For the text-containing cell, return its midpoint in [X, Y] coordinate format. 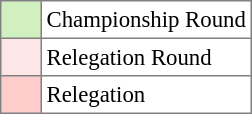
Championship Round [146, 20]
Relegation [146, 95]
Relegation Round [146, 57]
